Provide the [x, y] coordinate of the cell's center where the given text is located.  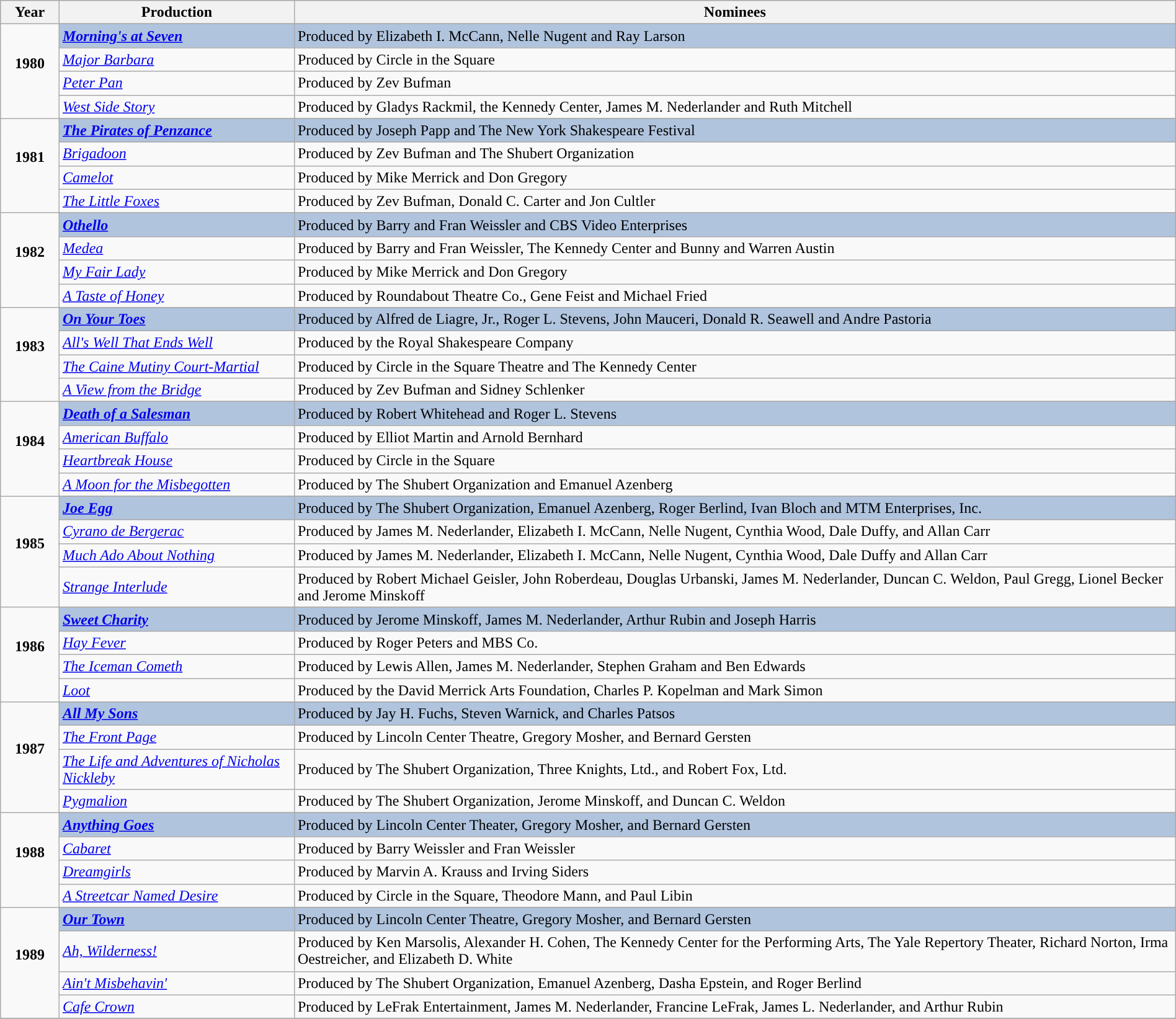
A Taste of Honey [176, 296]
Nominees [734, 12]
Produced by Zev Bufman and Sidney Schlenker [734, 390]
American Buffalo [176, 437]
Produced by Circle in the Square Theatre and The Kennedy Center [734, 367]
Our Town [176, 919]
Much Ado About Nothing [176, 555]
All's Well That Ends Well [176, 343]
1980 [30, 71]
1982 [30, 260]
Produced by Jerome Minskoff, James M. Nederlander, Arthur Rubin and Joseph Harris [734, 619]
Anything Goes [176, 825]
Produced by The Shubert Organization, Emanuel Azenberg, Dasha Epstein, and Roger Berlind [734, 983]
Produced by the Royal Shakespeare Company [734, 343]
Morning's at Seven [176, 36]
1989 [30, 963]
Produced by the David Merrick Arts Foundation, Charles P. Kopelman and Mark Simon [734, 690]
A Moon for the Misbegotten [176, 484]
Produced by Elizabeth I. McCann, Nelle Nugent and Ray Larson [734, 36]
Produced by The Shubert Organization, Emanuel Azenberg, Roger Berlind, Ivan Bloch and MTM Enterprises, Inc. [734, 508]
Produced by Lewis Allen, James M. Nederlander, Stephen Graham and Ben Edwards [734, 666]
1985 [30, 552]
The Caine Mutiny Court-Martial [176, 367]
Produced by Zev Bufman [734, 83]
Joe Egg [176, 508]
Loot [176, 690]
Produced by Gladys Rackmil, the Kennedy Center, James M. Nederlander and Ruth Mitchell [734, 107]
My Fair Lady [176, 272]
Produced by Marvin A. Krauss and Irving Siders [734, 872]
1984 [30, 449]
Produced by The Shubert Organization, Jerome Minskoff, and Duncan C. Weldon [734, 801]
Produced by Joseph Papp and The New York Shakespeare Festival [734, 130]
1983 [30, 355]
Dreamgirls [176, 872]
Cafe Crown [176, 1007]
Major Barbara [176, 60]
Camelot [176, 177]
West Side Story [176, 107]
Production [176, 12]
Produced by The Shubert Organization and Emanuel Azenberg [734, 484]
A View from the Bridge [176, 390]
Produced by Lincoln Center Theater, Gregory Mosher, and Bernard Gersten [734, 825]
The Life and Adventures of Nicholas Nickleby [176, 769]
The Iceman Cometh [176, 666]
Death of a Salesman [176, 414]
Produced by James M. Nederlander, Elizabeth I. McCann, Nelle Nugent, Cynthia Wood, Dale Duffy and Allan Carr [734, 555]
A Streetcar Named Desire [176, 896]
Ah, Wilderness! [176, 951]
Produced by Roger Peters and MBS Co. [734, 643]
The Front Page [176, 737]
Heartbreak House [176, 461]
1986 [30, 654]
The Little Foxes [176, 201]
1987 [30, 758]
Produced by Barry and Fran Weissler, The Kennedy Center and Bunny and Warren Austin [734, 248]
Cabaret [176, 848]
Medea [176, 248]
Produced by LeFrak Entertainment, James M. Nederlander, Francine LeFrak, James L. Nederlander, and Arthur Rubin [734, 1007]
Produced by Elliot Martin and Arnold Bernhard [734, 437]
Produced by Jay H. Fuchs, Steven Warnick, and Charles Patsos [734, 714]
Sweet Charity [176, 619]
Othello [176, 225]
Produced by The Shubert Organization, Three Knights, Ltd., and Robert Fox, Ltd. [734, 769]
Produced by Barry and Fran Weissler and CBS Video Enterprises [734, 225]
Ain't Misbehavin' [176, 983]
Produced by Zev Bufman, Donald C. Carter and Jon Cultler [734, 201]
Strange Interlude [176, 587]
The Pirates of Penzance [176, 130]
1981 [30, 166]
Year [30, 12]
Produced by Robert Whitehead and Roger L. Stevens [734, 414]
Produced by Circle in the Square, Theodore Mann, and Paul Libin [734, 896]
Pygmalion [176, 801]
Produced by James M. Nederlander, Elizabeth I. McCann, Nelle Nugent, Cynthia Wood, Dale Duffy, and Allan Carr [734, 532]
Produced by Zev Bufman and The Shubert Organization [734, 154]
Cyrano de Bergerac [176, 532]
On Your Toes [176, 319]
Brigadoon [176, 154]
Hay Fever [176, 643]
Peter Pan [176, 83]
Produced by Roundabout Theatre Co., Gene Feist and Michael Fried [734, 296]
All My Sons [176, 714]
1988 [30, 860]
Produced by Alfred de Liagre, Jr., Roger L. Stevens, John Mauceri, Donald R. Seawell and Andre Pastoria [734, 319]
Produced by Barry Weissler and Fran Weissler [734, 848]
